Return the (X, Y) coordinate for the center point of the cell that contains the specified text.  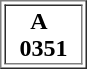
A 0351 (43, 34)
